Scan for the cell matching the given text and deliver its (X, Y) coordinate at center. 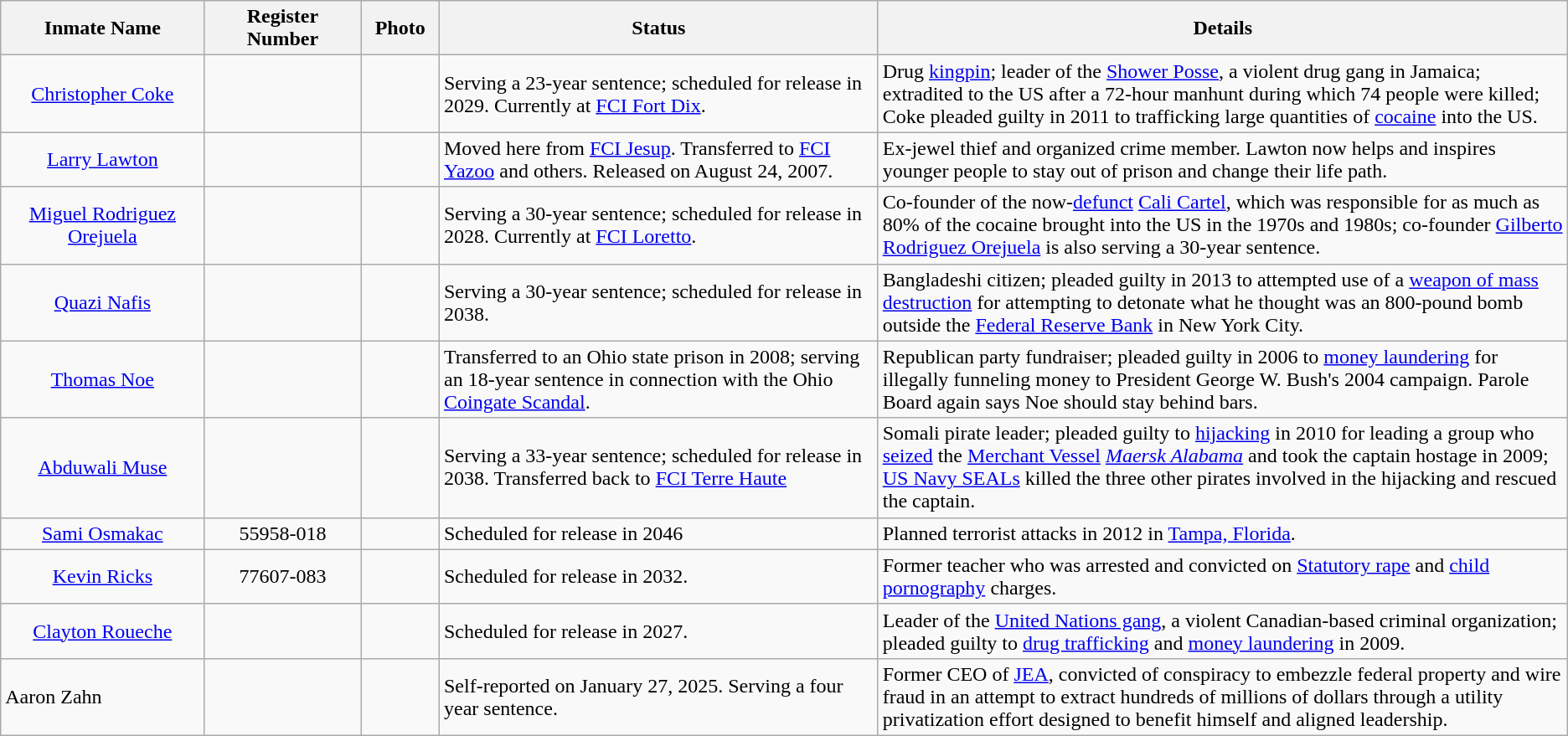
Kevin Ricks (102, 576)
Transferred to an Ohio state prison in 2008; serving an 18-year sentence in connection with the Ohio Coingate Scandal. (658, 379)
Leader of the United Nations gang, a violent Canadian-based criminal organization; pleaded guilty to drug trafficking and money laundering in 2009. (1223, 631)
Photo (400, 28)
Clayton Roueche (102, 631)
Register Number (283, 28)
Scheduled for release in 2046 (658, 533)
Details (1223, 28)
Serving a 30-year sentence; scheduled for release in 2038. (658, 302)
Self-reported on January 27, 2025. Serving a four year sentence. (658, 697)
Miguel Rodriguez Orejuela (102, 225)
Planned terrorist attacks in 2012 in Tampa, Florida. (1223, 533)
55958-018 (283, 533)
Larry Lawton (102, 159)
Serving a 23-year sentence; scheduled for release in 2029. Currently at FCI Fort Dix. (658, 94)
Former teacher who was arrested and convicted on Statutory rape and child pornography charges. (1223, 576)
Scheduled for release in 2032. (658, 576)
Status (658, 28)
Serving a 30-year sentence; scheduled for release in 2028. Currently at FCI Loretto. (658, 225)
Christopher Coke (102, 94)
Sami Osmakac (102, 533)
Thomas Noe (102, 379)
Ex-jewel thief and organized crime member. Lawton now helps and inspires younger people to stay out of prison and change their life path. (1223, 159)
Serving a 33-year sentence; scheduled for release in 2038. Transferred back to FCI Terre Haute (658, 467)
Inmate Name (102, 28)
77607-083 (283, 576)
Moved here from FCI Jesup. Transferred to FCI Yazoo and others. Released on August 24, 2007. (658, 159)
Aaron Zahn (102, 697)
Quazi Nafis (102, 302)
Scheduled for release in 2027. (658, 631)
Abduwali Muse (102, 467)
